Provide the [X, Y] coordinate of the cell's center where the given text is located.  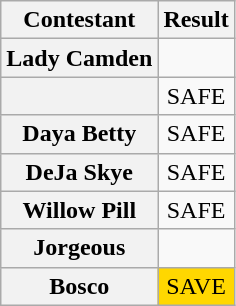
Bosco [80, 286]
SAVE [196, 286]
Jorgeous [80, 248]
Willow Pill [80, 210]
Contestant [80, 20]
DeJa Skye [80, 172]
Result [196, 20]
Lady Camden [80, 58]
Daya Betty [80, 134]
